Pinpoint the cell where the given text exists, returning its (x, y) midpoint coordinate. 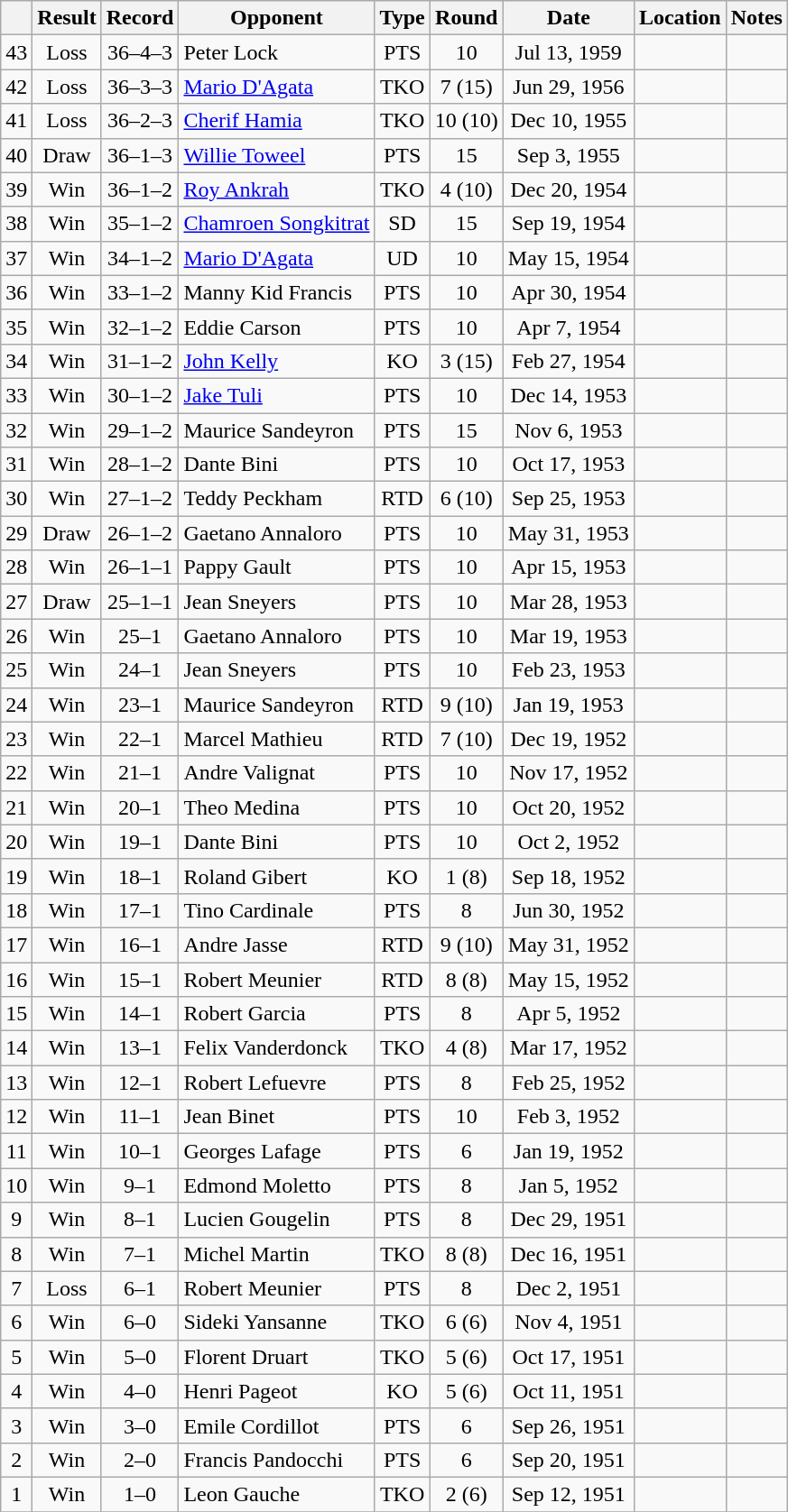
41 (16, 121)
6 (10) (466, 499)
35–1–2 (140, 224)
20 (16, 842)
Jul 13, 1959 (569, 52)
42 (16, 87)
Jun 29, 1956 (569, 87)
Oct 20, 1952 (569, 807)
28–1–2 (140, 465)
Feb 27, 1954 (569, 361)
Cherif Hamia (276, 121)
7 (15) (466, 87)
21 (16, 807)
Andre Valignat (276, 773)
36–3–3 (140, 87)
26–1–1 (140, 567)
15–1 (140, 979)
Jake Tuli (276, 395)
25–1 (140, 636)
Notes (756, 18)
Robert Lefuevre (276, 1083)
11–1 (140, 1117)
30–1–2 (140, 395)
Sep 19, 1954 (569, 224)
23–1 (140, 705)
Pappy Gault (276, 567)
36–1–2 (140, 189)
9 (16, 1220)
Mar 19, 1953 (569, 636)
Tino Cardinale (276, 910)
31 (16, 465)
Chamroen Songkitrat (276, 224)
39 (16, 189)
12 (16, 1117)
Nov 6, 1953 (569, 430)
Oct 17, 1953 (569, 465)
5 (16, 1357)
18 (16, 910)
30 (16, 499)
34–1–2 (140, 258)
Apr 15, 1953 (569, 567)
36–1–3 (140, 155)
36 (16, 292)
Dec 16, 1951 (569, 1254)
Andre Jasse (276, 945)
1 (16, 1494)
4 (8) (466, 1048)
14–1 (140, 1014)
10–1 (140, 1151)
Sep 20, 1951 (569, 1460)
May 15, 1952 (569, 979)
43 (16, 52)
38 (16, 224)
29 (16, 533)
13–1 (140, 1048)
28 (16, 567)
34 (16, 361)
Round (466, 18)
Dec 2, 1951 (569, 1288)
2 (16, 1460)
35 (16, 327)
Oct 17, 1951 (569, 1357)
Roy Ankrah (276, 189)
Feb 25, 1952 (569, 1083)
2–0 (140, 1460)
Robert Garcia (276, 1014)
Dec 10, 1955 (569, 121)
4 (10) (466, 189)
SD (403, 224)
Felix Vanderdonck (276, 1048)
2 (6) (466, 1494)
Mar 17, 1952 (569, 1048)
24 (16, 705)
25 (16, 670)
Dec 14, 1953 (569, 395)
33 (16, 395)
Date (569, 18)
Apr 5, 1952 (569, 1014)
Sideki Yansanne (276, 1323)
Jan 19, 1952 (569, 1151)
24–1 (140, 670)
Edmond Moletto (276, 1185)
Eddie Carson (276, 327)
17–1 (140, 910)
4–0 (140, 1391)
31–1–2 (140, 361)
11 (16, 1151)
4 (16, 1391)
21–1 (140, 773)
Lucien Gougelin (276, 1220)
40 (16, 155)
Sep 18, 1952 (569, 876)
Feb 23, 1953 (569, 670)
16–1 (140, 945)
Record (140, 18)
19–1 (140, 842)
6 (6) (466, 1323)
36–4–3 (140, 52)
Mar 28, 1953 (569, 602)
Nov 4, 1951 (569, 1323)
Jan 19, 1953 (569, 705)
Sep 12, 1951 (569, 1494)
Francis Pandocchi (276, 1460)
Georges Lafage (276, 1151)
3–0 (140, 1425)
Leon Gauche (276, 1494)
20–1 (140, 807)
Nov 17, 1952 (569, 773)
22 (16, 773)
27–1–2 (140, 499)
Jean Binet (276, 1117)
25–1–1 (140, 602)
9–1 (140, 1185)
1–0 (140, 1494)
Florent Druart (276, 1357)
Teddy Peckham (276, 499)
Henri Pageot (276, 1391)
Apr 7, 1954 (569, 327)
May 15, 1954 (569, 258)
Sep 26, 1951 (569, 1425)
Sep 25, 1953 (569, 499)
Marcel Mathieu (276, 739)
27 (16, 602)
Oct 2, 1952 (569, 842)
33–1–2 (140, 292)
3 (15) (466, 361)
32 (16, 430)
Peter Lock (276, 52)
23 (16, 739)
May 31, 1953 (569, 533)
8–1 (140, 1220)
37 (16, 258)
Dec 29, 1951 (569, 1220)
Roland Gibert (276, 876)
Jun 30, 1952 (569, 910)
26 (16, 636)
John Kelly (276, 361)
22–1 (140, 739)
1 (8) (466, 876)
18–1 (140, 876)
17 (16, 945)
Jan 5, 1952 (569, 1185)
10 (10) (466, 121)
16 (16, 979)
6–1 (140, 1288)
Michel Martin (276, 1254)
Sep 3, 1955 (569, 155)
Emile Cordillot (276, 1425)
Dec 19, 1952 (569, 739)
3 (16, 1425)
7–1 (140, 1254)
7 (16, 1288)
Dec 20, 1954 (569, 189)
Result (67, 18)
Feb 3, 1952 (569, 1117)
Willie Toweel (276, 155)
Apr 30, 1954 (569, 292)
Theo Medina (276, 807)
7 (10) (466, 739)
19 (16, 876)
6–0 (140, 1323)
36–2–3 (140, 121)
5–0 (140, 1357)
Location (680, 18)
26–1–2 (140, 533)
32–1–2 (140, 327)
Manny Kid Francis (276, 292)
13 (16, 1083)
Opponent (276, 18)
May 31, 1952 (569, 945)
UD (403, 258)
14 (16, 1048)
Type (403, 18)
Oct 11, 1951 (569, 1391)
12–1 (140, 1083)
29–1–2 (140, 430)
